Provide the [x, y] coordinate of the cell's center where the given text is located.  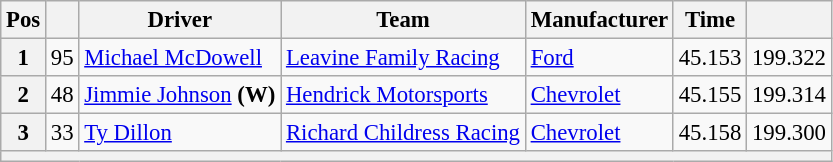
Team [404, 20]
Pos [24, 20]
Jimmie Johnson (W) [180, 95]
199.300 [790, 133]
45.158 [710, 133]
Leavine Family Racing [404, 58]
Hendrick Motorsports [404, 95]
48 [62, 95]
Time [710, 20]
199.322 [790, 58]
95 [62, 58]
Richard Childress Racing [404, 133]
1 [24, 58]
199.314 [790, 95]
Ford [599, 58]
Michael McDowell [180, 58]
3 [24, 133]
45.155 [710, 95]
45.153 [710, 58]
33 [62, 133]
Manufacturer [599, 20]
2 [24, 95]
Driver [180, 20]
Ty Dillon [180, 133]
